For the text-containing cell, return its midpoint in [x, y] coordinate format. 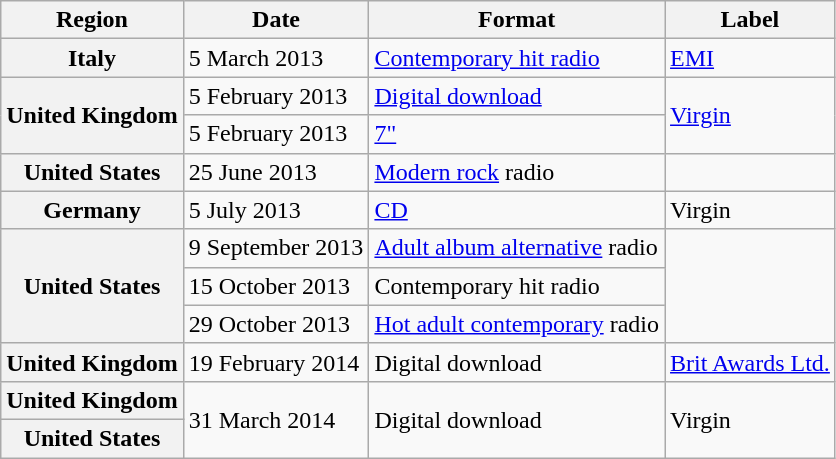
Format [517, 20]
9 September 2013 [276, 248]
25 June 2013 [276, 172]
29 October 2013 [276, 324]
EMI [750, 58]
31 March 2014 [276, 419]
Germany [92, 210]
Adult album alternative radio [517, 248]
Modern rock radio [517, 172]
7" [517, 134]
Label [750, 20]
Italy [92, 58]
Hot adult contemporary radio [517, 324]
CD [517, 210]
Region [92, 20]
15 October 2013 [276, 286]
5 March 2013 [276, 58]
Brit Awards Ltd. [750, 362]
5 July 2013 [276, 210]
Date [276, 20]
19 February 2014 [276, 362]
